Output the (x, y) coordinate of the center of the cell containing the given text.  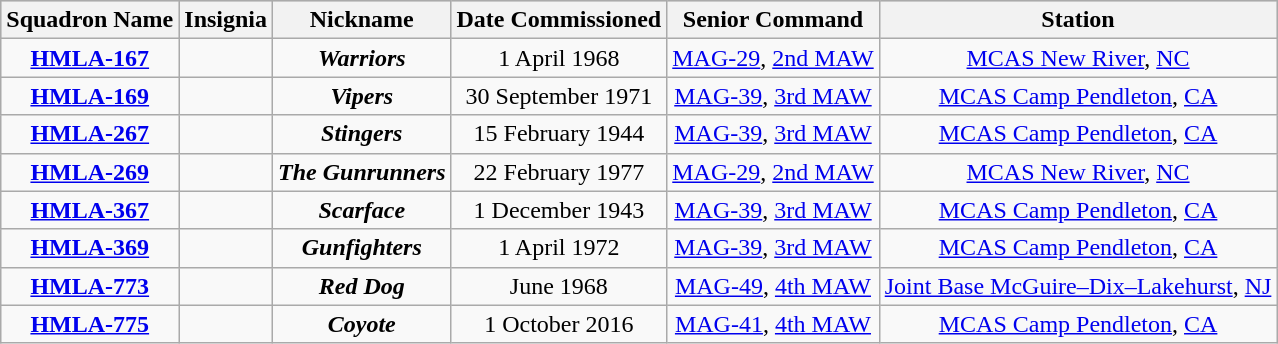
MAG-49, 4th MAW (773, 286)
Red Dog (362, 286)
HMLA-169 (90, 96)
Vipers (362, 96)
HMLA-167 (90, 58)
1 October 2016 (559, 324)
MAG-41, 4th MAW (773, 324)
Nickname (362, 20)
HMLA-367 (90, 210)
HMLA-773 (90, 286)
30 September 1971 (559, 96)
Insignia (226, 20)
HMLA-775 (90, 324)
June 1968 (559, 286)
22 February 1977 (559, 172)
HMLA-267 (90, 134)
Joint Base McGuire–Dix–Lakehurst, NJ (1078, 286)
Station (1078, 20)
HMLA-269 (90, 172)
Gunfighters (362, 248)
Date Commissioned (559, 20)
1 December 1943 (559, 210)
1 April 1968 (559, 58)
Stingers (362, 134)
The Gunrunners (362, 172)
Scarface (362, 210)
HMLA-369 (90, 248)
Coyote (362, 324)
15 February 1944 (559, 134)
Warriors (362, 58)
Senior Command (773, 20)
1 April 1972 (559, 248)
Squadron Name (90, 20)
